Pinpoint the cell where the given text exists, returning its [x, y] midpoint coordinate. 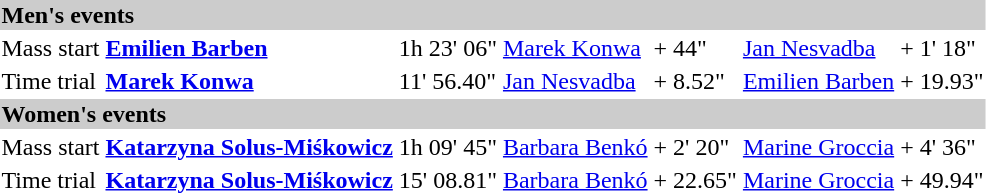
Katarzyna Solus-Miśkowicz [249, 147]
+ 1' 18" [942, 48]
Time trial [50, 81]
+ 8.52" [695, 81]
1h 09' 45" [448, 147]
Barbara Benkó [575, 147]
+ 44" [695, 48]
+ 2' 20" [695, 147]
+ 19.93" [942, 81]
Women's events [492, 114]
Men's events [492, 15]
+ 4' 36" [942, 147]
11' 56.40" [448, 81]
Marine Groccia [818, 147]
1h 23' 06" [448, 48]
